From the cell containing the given text, extract its center point as [x, y] coordinate. 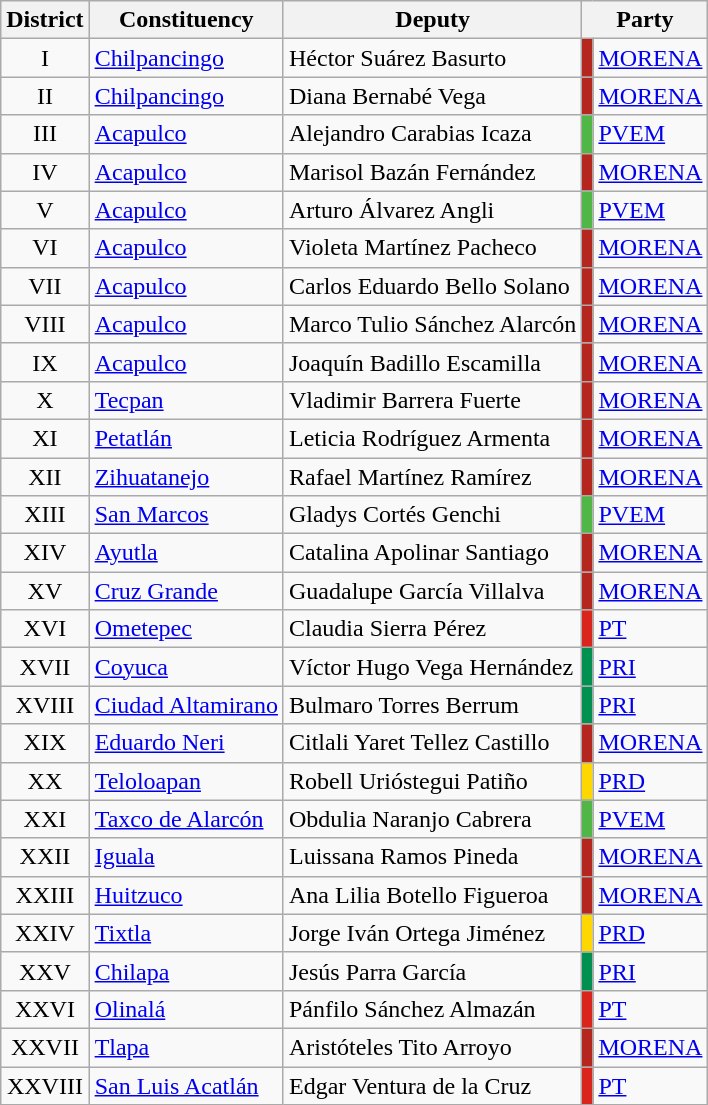
Gladys Cortés Genchi [432, 515]
XXII [45, 857]
Claudia Sierra Pérez [432, 629]
Aristóteles Tito Arroyo [432, 1047]
Bulmaro Torres Berrum [432, 705]
Zihuatanejo [186, 477]
V [45, 210]
Party [645, 20]
Taxco de Alarcón [186, 819]
Ana Lilia Botello Figueroa [432, 895]
XX [45, 781]
Marco Tulio Sánchez Alarcón [432, 324]
Alejandro Carabias Icaza [432, 134]
II [45, 96]
Deputy [432, 20]
Ayutla [186, 553]
Cruz Grande [186, 591]
XXI [45, 819]
Violeta Martínez Pacheco [432, 248]
XXVIII [45, 1085]
Huitzuco [186, 895]
Jorge Iván Ortega Jiménez [432, 933]
XIX [45, 743]
VII [45, 286]
Vladimir Barrera Fuerte [432, 400]
XXIV [45, 933]
XXVI [45, 1009]
III [45, 134]
Eduardo Neri [186, 743]
XXV [45, 971]
San Marcos [186, 515]
VI [45, 248]
Joaquín Badillo Escamilla [432, 362]
Tlapa [186, 1047]
XV [45, 591]
Tixtla [186, 933]
XVII [45, 667]
Obdulia Naranjo Cabrera [432, 819]
IV [45, 172]
Olinalá [186, 1009]
IX [45, 362]
Luissana Ramos Pineda [432, 857]
Marisol Bazán Fernández [432, 172]
Víctor Hugo Vega Hernández [432, 667]
Arturo Álvarez Angli [432, 210]
Ometepec [186, 629]
Edgar Ventura de la Cruz [432, 1085]
Héctor Suárez Basurto [432, 58]
VIII [45, 324]
XXIII [45, 895]
Rafael Martínez Ramírez [432, 477]
Catalina Apolinar Santiago [432, 553]
Jesús Parra García [432, 971]
XIV [45, 553]
Ciudad Altamirano [186, 705]
I [45, 58]
XXVII [45, 1047]
Guadalupe García Villalva [432, 591]
Teloloapan [186, 781]
XVIII [45, 705]
XVI [45, 629]
Leticia Rodríguez Armenta [432, 438]
Coyuca [186, 667]
Iguala [186, 857]
Carlos Eduardo Bello Solano [432, 286]
XIII [45, 515]
XI [45, 438]
Chilapa [186, 971]
San Luis Acatlán [186, 1085]
Diana Bernabé Vega [432, 96]
District [45, 20]
Constituency [186, 20]
Petatlán [186, 438]
Robell Urióstegui Patiño [432, 781]
Pánfilo Sánchez Almazán [432, 1009]
X [45, 400]
Citlali Yaret Tellez Castillo [432, 743]
Tecpan [186, 400]
XII [45, 477]
